Detect which cell encompasses the target text, then output its [X, Y] center coordinate. 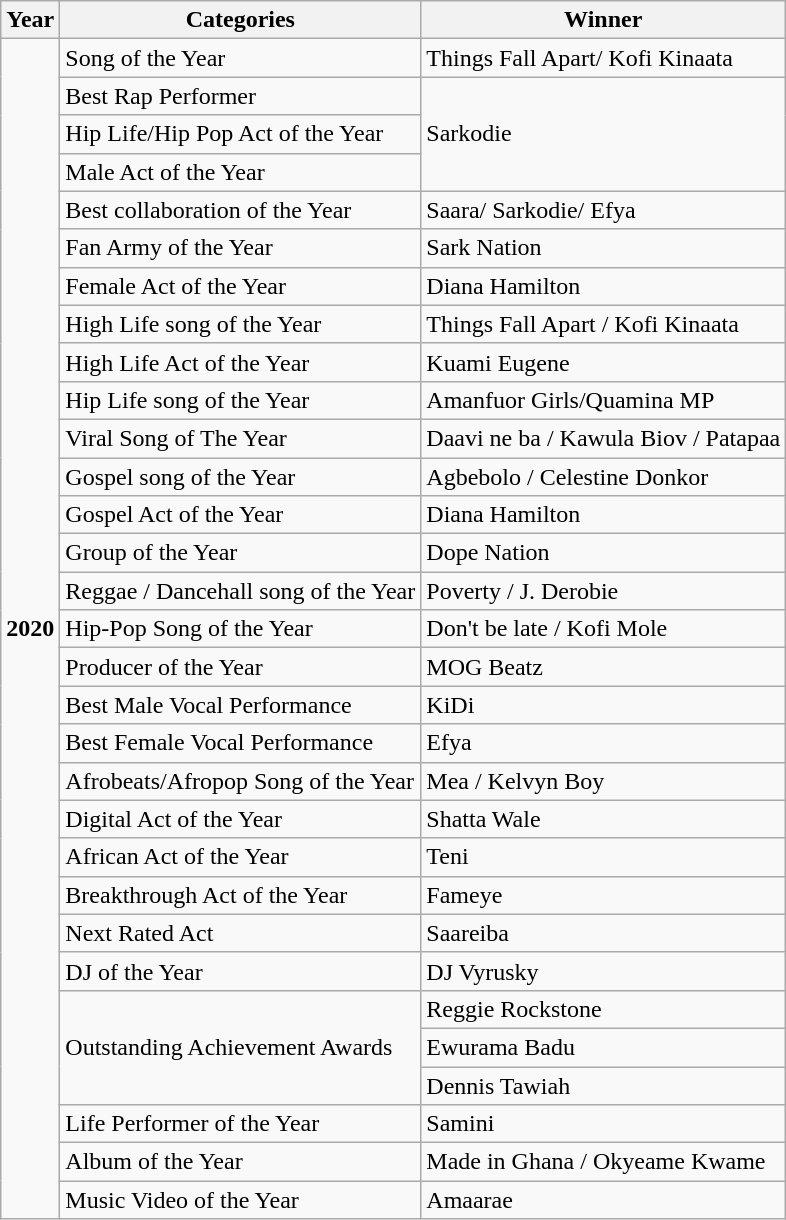
DJ Vyrusky [604, 971]
Amanfuor Girls/Quamina MP [604, 400]
Poverty / J. Derobie [604, 591]
High Life Act of the Year [240, 362]
Sarkodie [604, 134]
Album of the Year [240, 1162]
2020 [30, 629]
Reggie Rockstone [604, 1009]
High Life song of the Year [240, 324]
DJ of the Year [240, 971]
Dennis Tawiah [604, 1085]
Categories [240, 20]
Group of the Year [240, 553]
Amaarae [604, 1200]
Dope Nation [604, 553]
Shatta Wale [604, 819]
Sark Nation [604, 248]
Winner [604, 20]
Song of the Year [240, 58]
Ewurama Badu [604, 1047]
Things Fall Apart / Kofi Kinaata [604, 324]
Fameye [604, 895]
Viral Song of The Year [240, 438]
Fan Army of the Year [240, 248]
Best Male Vocal Performance [240, 705]
Mea / Kelvyn Boy [604, 781]
Best Rap Performer [240, 96]
Teni [604, 857]
Breakthrough Act of the Year [240, 895]
Next Rated Act [240, 933]
Female Act of the Year [240, 286]
KiDi [604, 705]
Best Female Vocal Performance [240, 743]
Afrobeats/Afropop Song of the Year [240, 781]
Gospel Act of the Year [240, 515]
Efya [604, 743]
Don't be late / Kofi Mole [604, 629]
Kuami Eugene [604, 362]
Saareiba [604, 933]
Hip Life song of the Year [240, 400]
Life Performer of the Year [240, 1124]
Daavi ne ba / Kawula Biov / Patapaa [604, 438]
Hip-Pop Song of the Year [240, 629]
Music Video of the Year [240, 1200]
Things Fall Apart/ Kofi Kinaata [604, 58]
Outstanding Achievement Awards [240, 1047]
Producer of the Year [240, 667]
Saara/ Sarkodie/ Efya [604, 210]
Digital Act of the Year [240, 819]
MOG Beatz [604, 667]
Made in Ghana / Okyeame Kwame [604, 1162]
Year [30, 20]
Best collaboration of the Year [240, 210]
Samini [604, 1124]
Hip Life/Hip Pop Act of the Year [240, 134]
Gospel song of the Year [240, 477]
African Act of the Year [240, 857]
Reggae / Dancehall song of the Year [240, 591]
Agbebolo / Celestine Donkor [604, 477]
Male Act of the Year [240, 172]
